Find where the given text appears and provide that cell's center as (X, Y) coordinate. 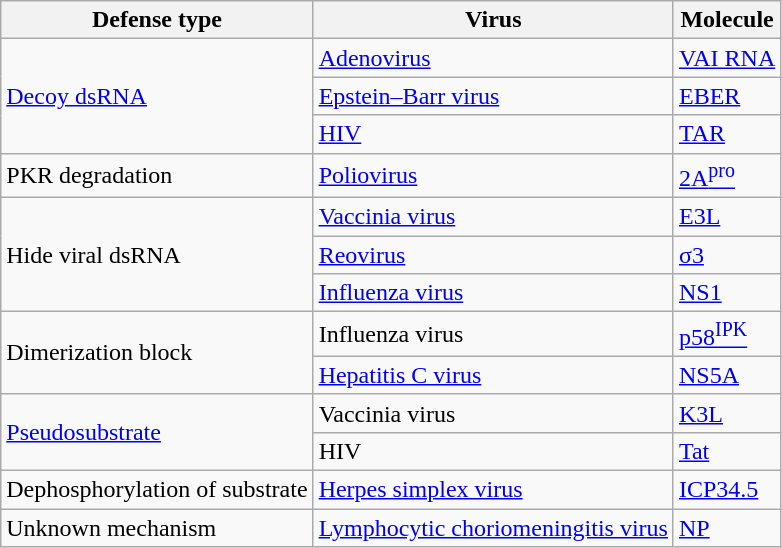
Unknown mechanism (157, 528)
Hepatitis C virus (493, 375)
p58IPK (726, 334)
VAI RNA (726, 58)
Pseudosubstrate (157, 432)
Decoy dsRNA (157, 96)
Poliovirus (493, 176)
TAR (726, 134)
Tat (726, 451)
NP (726, 528)
K3L (726, 413)
2Apro (726, 176)
Defense type (157, 20)
ICP34.5 (726, 489)
NS5A (726, 375)
Herpes simplex virus (493, 489)
E3L (726, 217)
Reovirus (493, 255)
EBER (726, 96)
Virus (493, 20)
σ3 (726, 255)
Epstein–Barr virus (493, 96)
Adenovirus (493, 58)
Hide viral dsRNA (157, 255)
Molecule (726, 20)
PKR degradation (157, 176)
NS1 (726, 293)
Dimerization block (157, 354)
Dephosphorylation of substrate (157, 489)
Lymphocytic choriomeningitis virus (493, 528)
